From the cell containing the given text, extract its center point as [X, Y] coordinate. 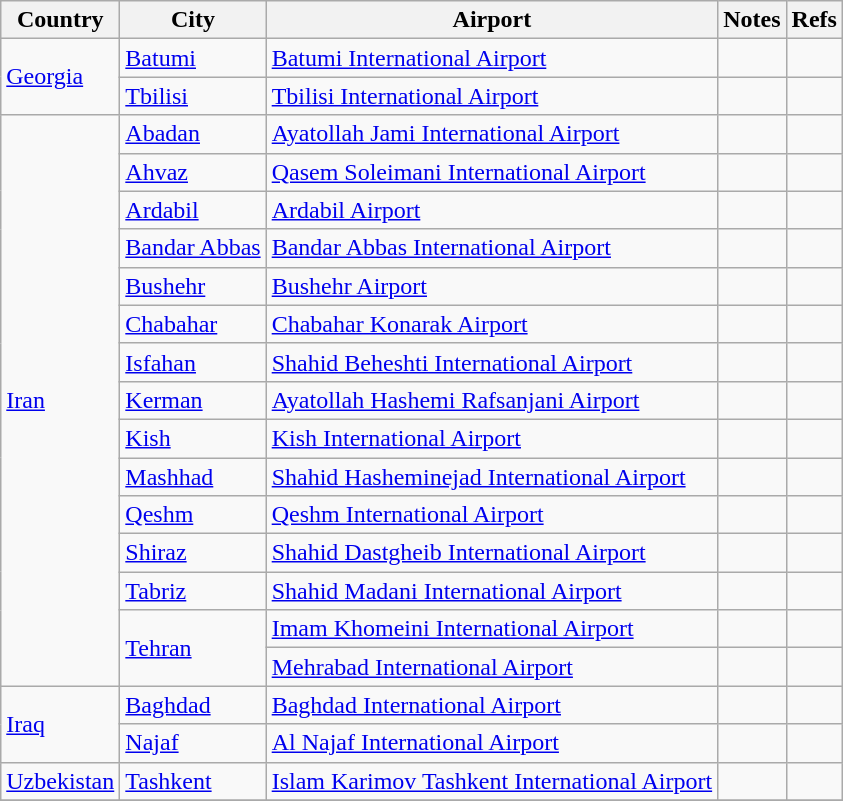
Uzbekistan [60, 781]
Islam Karimov Tashkent International Airport [492, 781]
Mehrabad International Airport [492, 667]
Isfahan [193, 362]
Najaf [193, 743]
Batumi [193, 58]
Refs [814, 20]
Tabriz [193, 591]
Shahid Dastgheib International Airport [492, 553]
Kerman [193, 400]
Shiraz [193, 553]
Tbilisi International Airport [492, 96]
Shahid Beheshti International Airport [492, 362]
Ayatollah Jami International Airport [492, 134]
Georgia [60, 77]
Tbilisi [193, 96]
Airport [492, 20]
Chabahar [193, 324]
Tashkent [193, 781]
Ayatollah Hashemi Rafsanjani Airport [492, 400]
Ahvaz [193, 172]
Iran [60, 400]
Baghdad [193, 705]
Batumi International Airport [492, 58]
Kish [193, 438]
Qeshm International Airport [492, 515]
Kish International Airport [492, 438]
Tehran [193, 648]
Bushehr [193, 286]
Ardabil Airport [492, 210]
Notes [752, 20]
Shahid Hasheminejad International Airport [492, 477]
Iraq [60, 724]
Abadan [193, 134]
Bandar Abbas International Airport [492, 248]
Al Najaf International Airport [492, 743]
Chabahar Konarak Airport [492, 324]
Qeshm [193, 515]
Mashhad [193, 477]
Baghdad International Airport [492, 705]
Country [60, 20]
Bandar Abbas [193, 248]
Shahid Madani International Airport [492, 591]
City [193, 20]
Imam Khomeini International Airport [492, 629]
Qasem Soleimani International Airport [492, 172]
Ardabil [193, 210]
Bushehr Airport [492, 286]
